Detect which cell encompasses the target text, then output its (X, Y) center coordinate. 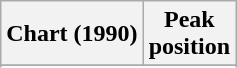
Peakposition (189, 34)
Chart (1990) (72, 34)
